From the cell containing the given text, extract its center point as (x, y) coordinate. 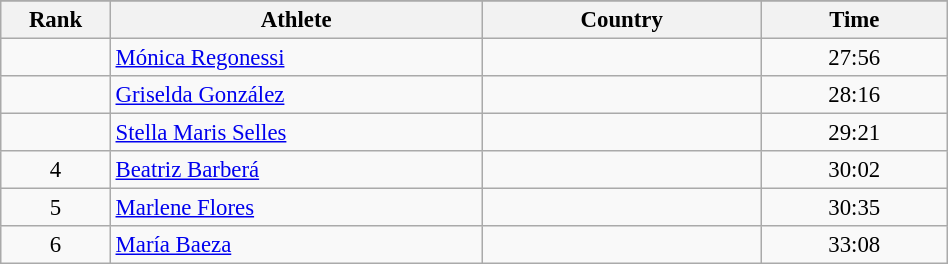
29:21 (854, 133)
Country (622, 20)
28:16 (854, 95)
30:02 (854, 170)
30:35 (854, 208)
6 (56, 245)
5 (56, 208)
33:08 (854, 245)
Griselda González (296, 95)
Mónica Regonessi (296, 58)
Rank (56, 20)
María Baeza (296, 245)
Marlene Flores (296, 208)
Beatriz Barberá (296, 170)
Time (854, 20)
27:56 (854, 58)
Stella Maris Selles (296, 133)
Athlete (296, 20)
4 (56, 170)
